Detect which cell encompasses the target text, then output its [X, Y] center coordinate. 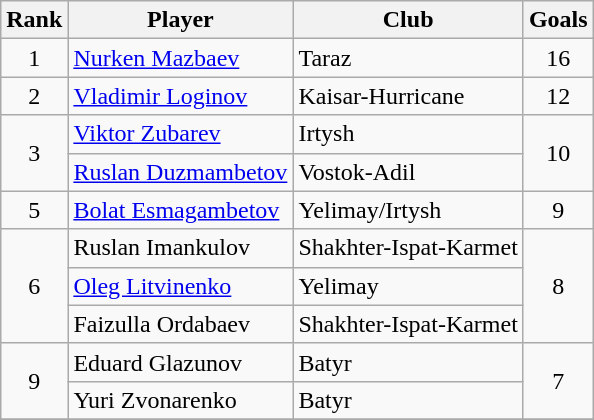
Viktor Zubarev [180, 134]
Nurken Mazbaev [180, 58]
Player [180, 20]
10 [558, 153]
7 [558, 381]
Taraz [408, 58]
1 [34, 58]
5 [34, 210]
6 [34, 286]
12 [558, 96]
Kaisar-Hurricane [408, 96]
Eduard Glazunov [180, 362]
3 [34, 153]
8 [558, 286]
Yuri Zvonarenko [180, 400]
Ruslan Duzmambetov [180, 172]
Faizulla Ordabaev [180, 324]
Goals [558, 20]
Ruslan Imankulov [180, 248]
16 [558, 58]
Club [408, 20]
Yelimay/Irtysh [408, 210]
Yelimay [408, 286]
Rank [34, 20]
2 [34, 96]
Vostok-Adil [408, 172]
Vladimir Loginov [180, 96]
Irtysh [408, 134]
Bolat Esmagambetov [180, 210]
Oleg Litvinenko [180, 286]
